Determine the [X, Y] coordinate at the center of the cell enclosing the given text.  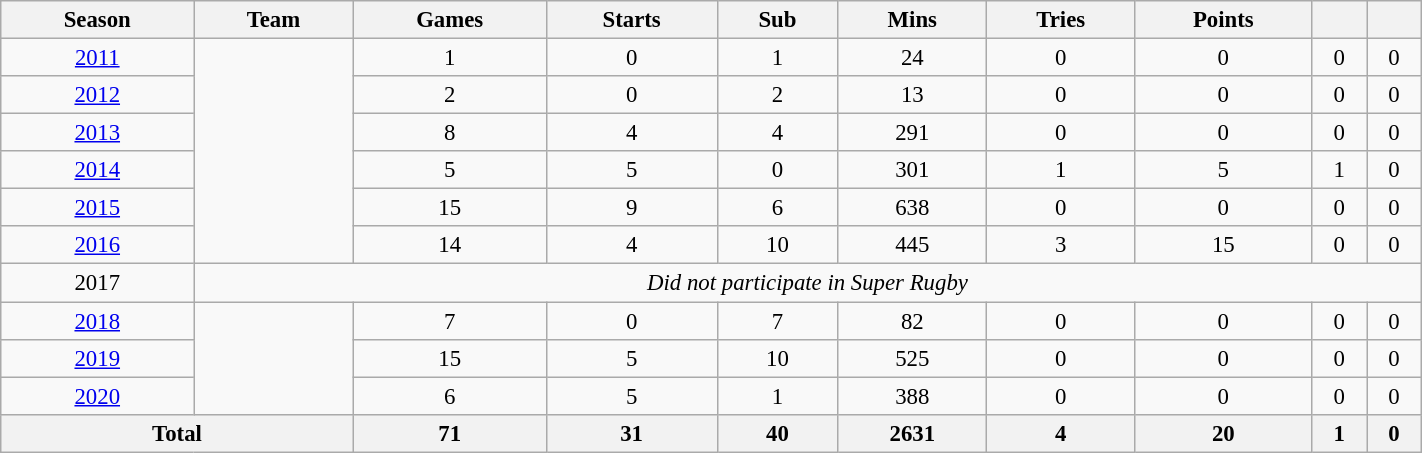
2011 [98, 58]
Tries [1061, 20]
31 [632, 433]
Points [1224, 20]
445 [912, 245]
2018 [98, 321]
Season [98, 20]
24 [912, 58]
20 [1224, 433]
40 [778, 433]
9 [632, 208]
2020 [98, 396]
82 [912, 321]
638 [912, 208]
388 [912, 396]
291 [912, 133]
2012 [98, 95]
Mins [912, 20]
525 [912, 358]
Starts [632, 20]
2013 [98, 133]
2017 [98, 283]
Sub [778, 20]
3 [1061, 245]
301 [912, 170]
14 [450, 245]
8 [450, 133]
2631 [912, 433]
Total [177, 433]
2019 [98, 358]
2014 [98, 170]
Did not participate in Super Rugby [808, 283]
Games [450, 20]
2016 [98, 245]
Team [274, 20]
2015 [98, 208]
71 [450, 433]
13 [912, 95]
